Pinpoint the cell where the given text exists, returning its [X, Y] midpoint coordinate. 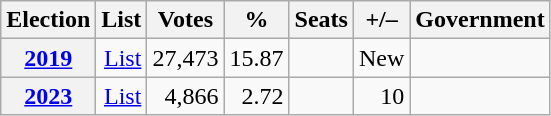
10 [381, 96]
Government [480, 20]
2023 [48, 96]
% [256, 20]
+/– [381, 20]
2019 [48, 58]
Seats [321, 20]
2.72 [256, 96]
New [381, 58]
27,473 [186, 58]
Election [48, 20]
15.87 [256, 58]
Votes [186, 20]
4,866 [186, 96]
